Capture the cell that displays the provided text and extract its [x, y] central coordinate. 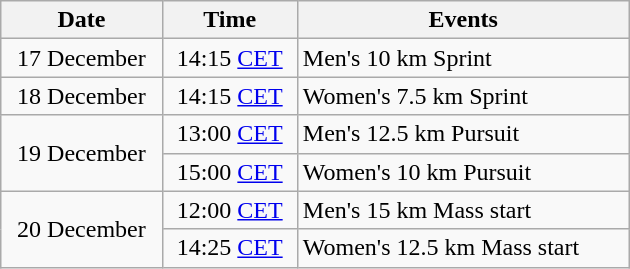
Men's 15 km Mass start [463, 210]
12:00 CET [230, 210]
Events [463, 20]
Men's 12.5 km Pursuit [463, 134]
19 December [82, 153]
18 December [82, 96]
13:00 CET [230, 134]
20 December [82, 229]
14:25 CET [230, 248]
Women's 12.5 km Mass start [463, 248]
15:00 CET [230, 172]
Men's 10 km Sprint [463, 58]
Women's 7.5 km Sprint [463, 96]
17 December [82, 58]
Date [82, 20]
Women's 10 km Pursuit [463, 172]
Time [230, 20]
